Determine the (X, Y) coordinate at the center of the cell enclosing the given text.  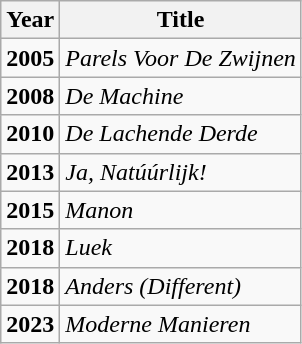
Luek (181, 248)
2023 (30, 324)
De Lachende Derde (181, 134)
Manon (181, 210)
2008 (30, 96)
Parels Voor De Zwijnen (181, 58)
2013 (30, 172)
Title (181, 20)
Anders (Different) (181, 286)
2005 (30, 58)
Year (30, 20)
Moderne Manieren (181, 324)
2010 (30, 134)
De Machine (181, 96)
Ja, Natúúrlijk! (181, 172)
2015 (30, 210)
